From the cell containing the given text, extract its center point as [x, y] coordinate. 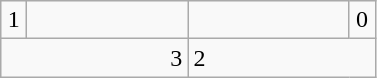
0 [362, 20]
3 [94, 58]
2 [282, 58]
1 [14, 20]
